Provide the [x, y] coordinate of the cell's center where the given text is located.  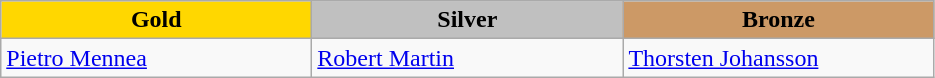
Bronze [778, 20]
Gold [156, 20]
Pietro Mennea [156, 58]
Silver [468, 20]
Thorsten Johansson [778, 58]
Robert Martin [468, 58]
